Scan for the cell matching the given text and deliver its [X, Y] coordinate at center. 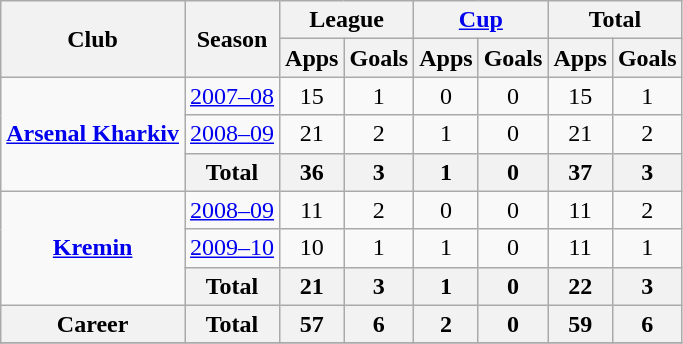
57 [312, 324]
22 [580, 286]
League [347, 20]
37 [580, 172]
Cup [481, 20]
Career [93, 324]
10 [312, 248]
2009–10 [232, 248]
2007–08 [232, 96]
59 [580, 324]
Kremin [93, 248]
Club [93, 39]
Season [232, 39]
36 [312, 172]
Arsenal Kharkiv [93, 134]
